Find where the given text appears and provide that cell's center as (x, y) coordinate. 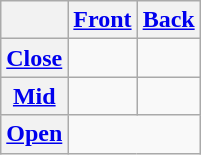
Back (168, 20)
Front (102, 20)
Mid (34, 96)
Open (34, 134)
Close (34, 58)
